Search for the cell housing the specified text and yield its [X, Y] center coordinate. 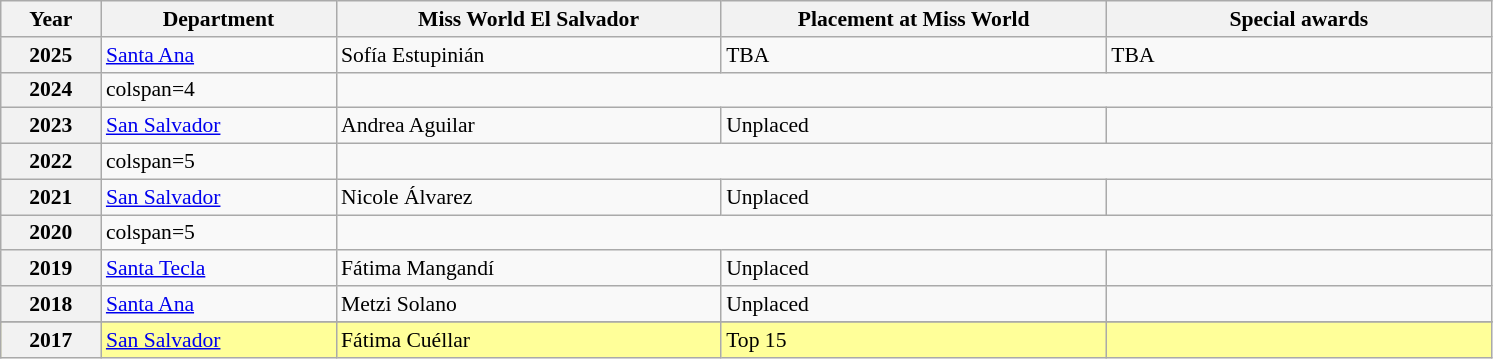
Santa Tecla [218, 269]
Nicole Álvarez [528, 197]
Fátima Cuéllar [528, 340]
Miss World El Salvador [528, 19]
colspan=4 [218, 90]
Top 15 [914, 340]
2019 [51, 269]
Metzi Solano [528, 304]
2020 [51, 233]
Year [51, 19]
Sofía Estupinián [528, 55]
Andrea Aguilar [528, 126]
2018 [51, 304]
2022 [51, 162]
Department [218, 19]
Special awards [1298, 19]
2023 [51, 126]
Placement at Miss World [914, 19]
2025 [51, 55]
Fátima Mangandí [528, 269]
2017 [51, 340]
2024 [51, 90]
2021 [51, 197]
